Identify which cell holds the provided text, then report its (x, y) central coordinate. 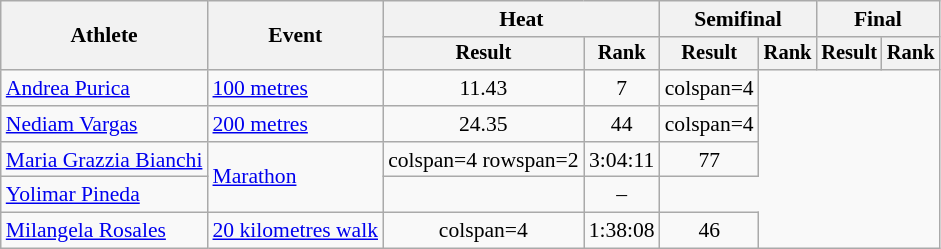
Event (295, 36)
Semifinal (738, 19)
Milangela Rosales (104, 231)
Yolimar Pineda (104, 195)
Heat (522, 19)
11.43 (484, 88)
Marathon (295, 178)
colspan=4 rowspan=2 (484, 160)
1:38:08 (622, 231)
46 (710, 231)
3:04:11 (622, 160)
44 (622, 124)
100 metres (295, 88)
Athlete (104, 36)
Final (878, 19)
20 kilometres walk (295, 231)
Nediam Vargas (104, 124)
7 (622, 88)
Andrea Purica (104, 88)
24.35 (484, 124)
200 metres (295, 124)
77 (710, 160)
Maria Grazzia Bianchi (104, 160)
– (622, 195)
